Return [X, Y] of the center of cell containing provided text 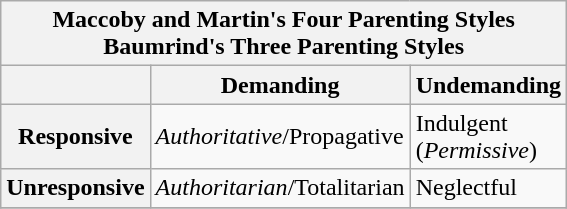
Unresponsive [76, 188]
Maccoby and Martin's Four Parenting Styles Baumrind's Three Parenting Styles [284, 34]
Responsive [76, 136]
Demanding [280, 85]
Authoritarian/Totalitarian [280, 188]
Undemanding [488, 85]
Authoritative/Propagative [280, 136]
Neglectful [488, 188]
Indulgent (Permissive) [488, 136]
